From the cell containing the given text, extract its center point as (X, Y) coordinate. 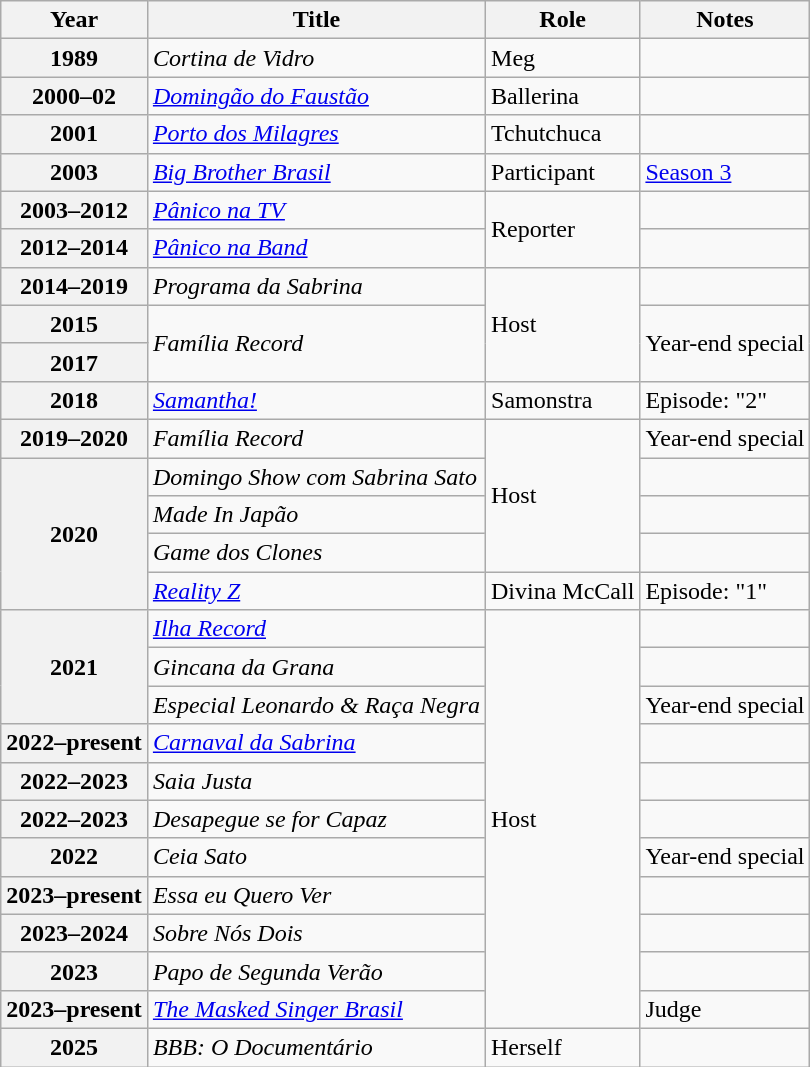
Tchutchuca (563, 134)
Game dos Clones (316, 553)
2003 (74, 172)
1989 (74, 58)
Herself (563, 1047)
Ceia Sato (316, 857)
2025 (74, 1047)
2019–2020 (74, 438)
2018 (74, 400)
Title (316, 20)
Porto dos Milagres (316, 134)
2017 (74, 362)
2023 (74, 971)
Big Brother Brasil (316, 172)
Meg (563, 58)
Reporter (563, 229)
Judge (725, 1009)
2021 (74, 667)
Season 3 (725, 172)
Essa eu Quero Ver (316, 895)
Saia Justa (316, 781)
Participant (563, 172)
Desapegue se for Capaz (316, 819)
Year (74, 20)
2012–2014 (74, 248)
Pânico na TV (316, 210)
Ballerina (563, 96)
Episode: "2" (725, 400)
2020 (74, 534)
Domingo Show com Sabrina Sato (316, 477)
Role (563, 20)
2022 (74, 857)
Gincana da Grana (316, 667)
Carnaval da Sabrina (316, 743)
Reality Z (316, 591)
2015 (74, 324)
Episode: "1" (725, 591)
2000–02 (74, 96)
Notes (725, 20)
Ilha Record (316, 629)
Cortina de Vidro (316, 58)
2003–2012 (74, 210)
Made In Japão (316, 515)
Samonstra (563, 400)
Domingão do Faustão (316, 96)
2014–2019 (74, 286)
Pânico na Band (316, 248)
2022–present (74, 743)
The Masked Singer Brasil (316, 1009)
Samantha! (316, 400)
Programa da Sabrina (316, 286)
Papo de Segunda Verão (316, 971)
2001 (74, 134)
Divina McCall (563, 591)
2023–2024 (74, 933)
BBB: O Documentário (316, 1047)
Especial Leonardo & Raça Negra (316, 705)
Sobre Nós Dois (316, 933)
